Return [x, y] of the center of cell containing provided text 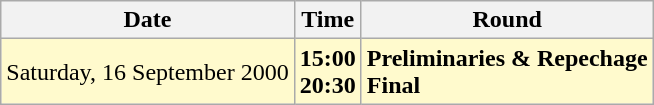
Saturday, 16 September 2000 [148, 72]
Round [507, 20]
Preliminaries & RepechageFinal [507, 72]
Time [328, 20]
Date [148, 20]
15:0020:30 [328, 72]
